Extract the (x, y) coordinate from the center of the cell holding the provided text.  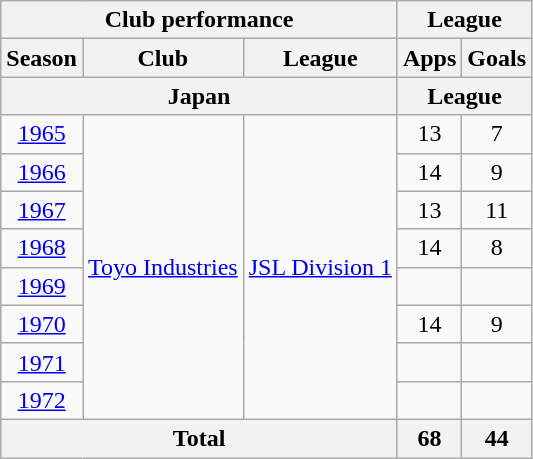
1968 (42, 248)
Toyo Industries (162, 267)
68 (429, 438)
Club (162, 58)
Japan (200, 96)
Total (200, 438)
Apps (429, 58)
11 (497, 210)
1972 (42, 400)
1966 (42, 172)
1967 (42, 210)
Goals (497, 58)
8 (497, 248)
Season (42, 58)
1971 (42, 362)
1965 (42, 134)
1970 (42, 324)
JSL Division 1 (320, 267)
Club performance (200, 20)
44 (497, 438)
7 (497, 134)
1969 (42, 286)
